Return [X, Y] of the center of cell containing provided text 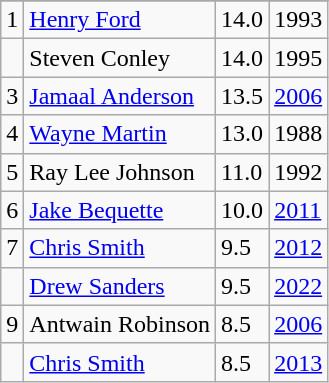
Wayne Martin [120, 134]
6 [12, 210]
Jake Bequette [120, 210]
11.0 [242, 172]
1995 [298, 58]
1 [12, 20]
13.5 [242, 96]
2022 [298, 286]
13.0 [242, 134]
2013 [298, 362]
Drew Sanders [120, 286]
Steven Conley [120, 58]
Jamaal Anderson [120, 96]
3 [12, 96]
Henry Ford [120, 20]
10.0 [242, 210]
1993 [298, 20]
2012 [298, 248]
1992 [298, 172]
5 [12, 172]
2011 [298, 210]
7 [12, 248]
9 [12, 324]
Antwain Robinson [120, 324]
Ray Lee Johnson [120, 172]
1988 [298, 134]
4 [12, 134]
